Search for the cell housing the specified text and yield its (x, y) center coordinate. 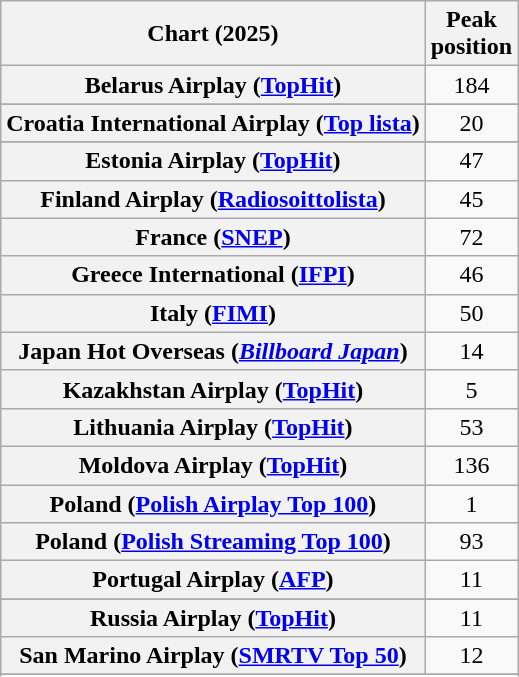
France (SNEP) (213, 237)
Kazakhstan Airplay (TopHit) (213, 389)
Poland (Polish Streaming Top 100) (213, 542)
Moldova Airplay (TopHit) (213, 465)
184 (471, 85)
45 (471, 199)
Portugal Airplay (AFP) (213, 580)
Greece International (IFPI) (213, 275)
Japan Hot Overseas (Billboard Japan) (213, 351)
14 (471, 351)
136 (471, 465)
Italy (FIMI) (213, 313)
46 (471, 275)
San Marino Airplay (SMRTV Top 50) (213, 656)
12 (471, 656)
1 (471, 503)
Peakposition (471, 34)
93 (471, 542)
Belarus Airplay (TopHit) (213, 85)
Russia Airplay (TopHit) (213, 618)
Lithuania Airplay (TopHit) (213, 427)
Poland (Polish Airplay Top 100) (213, 503)
53 (471, 427)
5 (471, 389)
50 (471, 313)
72 (471, 237)
Estonia Airplay (TopHit) (213, 161)
Chart (2025) (213, 34)
Croatia International Airplay (Top lista) (213, 123)
20 (471, 123)
47 (471, 161)
Finland Airplay (Radiosoittolista) (213, 199)
